Determine the [x, y] coordinate at the center of the cell enclosing the given text.  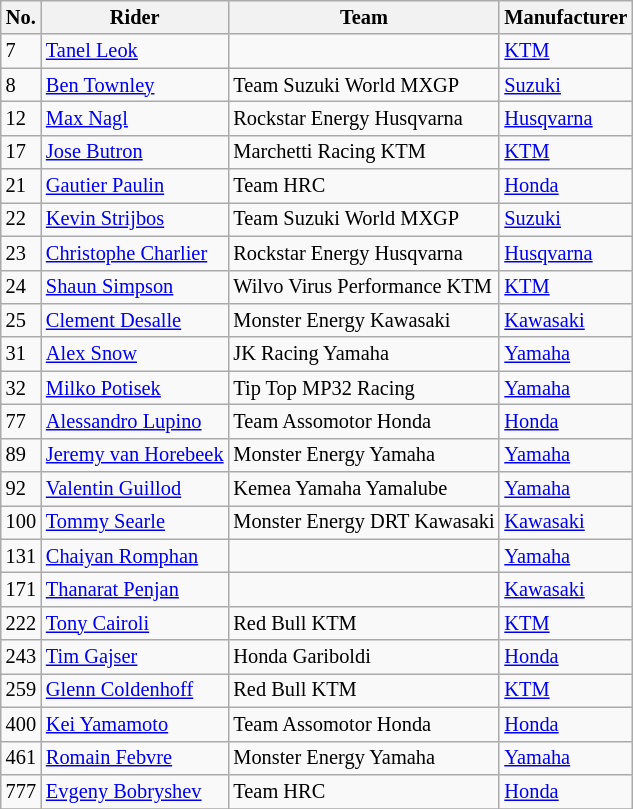
Manufacturer [566, 17]
Ben Townley [134, 85]
Shaun Simpson [134, 287]
JK Racing Yamaha [364, 354]
Kemea Yamaha Yamalube [364, 489]
Tanel Leok [134, 51]
23 [21, 253]
Rider [134, 17]
32 [21, 388]
Valentin Guillod [134, 489]
Jeremy van Horebeek [134, 455]
259 [21, 690]
100 [21, 522]
Kevin Strijbos [134, 219]
21 [21, 186]
Alessandro Lupino [134, 421]
Christophe Charlier [134, 253]
131 [21, 556]
777 [21, 791]
171 [21, 589]
89 [21, 455]
Kei Yamamoto [134, 724]
Tony Cairoli [134, 623]
12 [21, 118]
Monster Energy Kawasaki [364, 320]
222 [21, 623]
400 [21, 724]
Chaiyan Romphan [134, 556]
31 [21, 354]
7 [21, 51]
22 [21, 219]
Team [364, 17]
77 [21, 421]
Gautier Paulin [134, 186]
No. [21, 17]
Marchetti Racing KTM [364, 152]
243 [21, 657]
Clement Desalle [134, 320]
Monster Energy DRT Kawasaki [364, 522]
Tommy Searle [134, 522]
Thanarat Penjan [134, 589]
8 [21, 85]
Evgeny Bobryshev [134, 791]
17 [21, 152]
Wilvo Virus Performance KTM [364, 287]
Tim Gajser [134, 657]
Max Nagl [134, 118]
Alex Snow [134, 354]
Jose Butron [134, 152]
24 [21, 287]
25 [21, 320]
Romain Febvre [134, 758]
Glenn Coldenhoff [134, 690]
Milko Potisek [134, 388]
Tip Top MP32 Racing [364, 388]
Honda Gariboldi [364, 657]
461 [21, 758]
92 [21, 489]
